Scan for the cell matching the given text and deliver its [X, Y] coordinate at center. 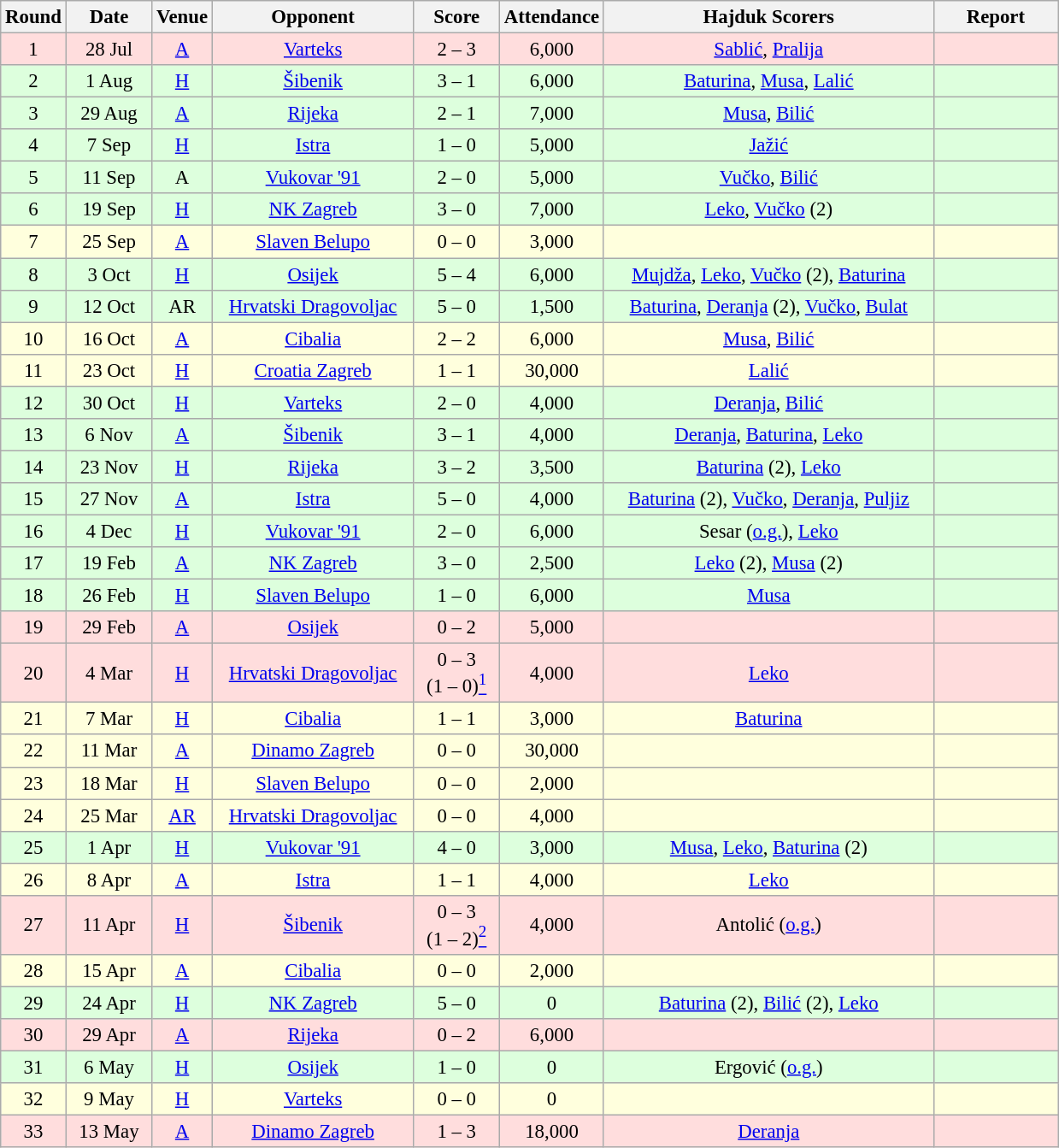
9 May [109, 1099]
16 Oct [109, 339]
0 – 3(1 – 0)1 [456, 674]
Sablić, Pralija [768, 50]
6 May [109, 1068]
29 [33, 1003]
1 – 3 [456, 1132]
28 Jul [109, 50]
33 [33, 1132]
7 [33, 242]
31 [33, 1068]
4 – 0 [456, 847]
Venue [183, 17]
11 Mar [109, 751]
13 [33, 435]
Leko (2), Musa (2) [768, 563]
30 Oct [109, 403]
5 [33, 178]
27 [33, 925]
21 [33, 719]
Jažić [768, 145]
Score [456, 17]
20 [33, 674]
19 Feb [109, 563]
4 [33, 145]
7 Mar [109, 719]
Baturina (2), Vučko, Deranja, Puljiz [768, 499]
3,500 [552, 467]
Attendance [552, 17]
Croatia Zagreb [313, 370]
Musa, Leko, Baturina (2) [768, 847]
11 [33, 370]
18,000 [552, 1132]
Baturina (2), Bilić (2), Leko [768, 1003]
24 Apr [109, 1003]
Musa [768, 596]
11 Sep [109, 178]
4 Dec [109, 531]
19 [33, 627]
1 Apr [109, 847]
6 [33, 209]
1,500 [552, 306]
2 – 2 [456, 339]
5 – 4 [456, 274]
3 Oct [109, 274]
26 Feb [109, 596]
25 Sep [109, 242]
29 Apr [109, 1035]
12 [33, 403]
Sesar (o.g.), Leko [768, 531]
13 May [109, 1132]
18 [33, 596]
4 Mar [109, 674]
18 Mar [109, 783]
16 [33, 531]
30 [33, 1035]
Baturina, Deranja (2), Vučko, Bulat [768, 306]
Ergović (o.g.) [768, 1068]
3 – 2 [456, 467]
Date [109, 17]
25 Mar [109, 815]
Leko, Vučko (2) [768, 209]
Baturina [768, 719]
29 Aug [109, 114]
19 Sep [109, 209]
23 Oct [109, 370]
27 Nov [109, 499]
8 Apr [109, 880]
2,500 [552, 563]
9 [33, 306]
17 [33, 563]
Deranja, Bilić [768, 403]
Hajduk Scorers [768, 17]
Deranja, Baturina, Leko [768, 435]
8 [33, 274]
32 [33, 1099]
23 [33, 783]
Mujdža, Leko, Vučko (2), Baturina [768, 274]
Antolić (o.g.) [768, 925]
11 Apr [109, 925]
0 – 3(1 – 2)2 [456, 925]
Lalić [768, 370]
2 [33, 81]
Report [996, 17]
14 [33, 467]
26 [33, 880]
Baturina, Musa, Lalić [768, 81]
2 – 3 [456, 50]
15 [33, 499]
12 Oct [109, 306]
2 – 1 [456, 114]
23 Nov [109, 467]
Deranja [768, 1132]
7 Sep [109, 145]
15 Apr [109, 971]
22 [33, 751]
1 Aug [109, 81]
Round [33, 17]
Baturina (2), Leko [768, 467]
28 [33, 971]
24 [33, 815]
1 [33, 50]
Opponent [313, 17]
10 [33, 339]
Vučko, Bilić [768, 178]
6 Nov [109, 435]
29 Feb [109, 627]
25 [33, 847]
3 [33, 114]
